Extract the [x, y] coordinate from the center of the cell holding the provided text.  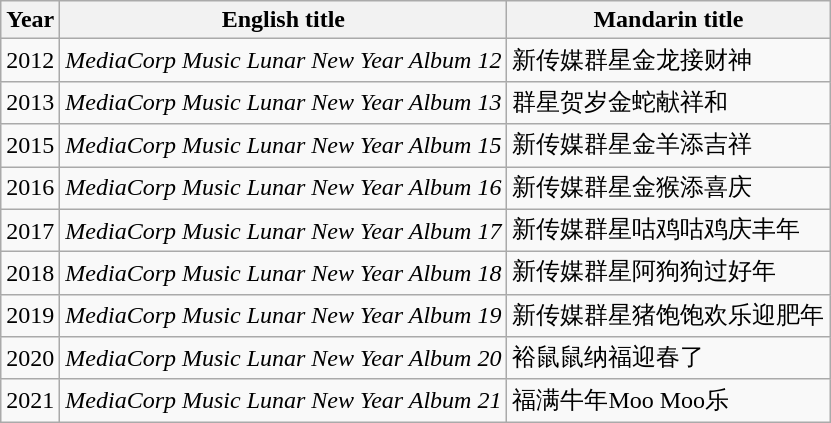
MediaCorp Music Lunar New Year Album 13 [284, 102]
MediaCorp Music Lunar New Year Album 17 [284, 230]
2012 [30, 60]
福满牛年Moo Moo乐 [668, 400]
MediaCorp Music Lunar New Year Album 12 [284, 60]
2020 [30, 358]
2019 [30, 316]
MediaCorp Music Lunar New Year Album 18 [284, 274]
English title [284, 20]
2018 [30, 274]
新传媒群星猪饱饱欢乐迎肥年 [668, 316]
2016 [30, 188]
MediaCorp Music Lunar New Year Album 19 [284, 316]
2017 [30, 230]
MediaCorp Music Lunar New Year Album 15 [284, 146]
新传媒群星阿狗狗过好年 [668, 274]
Mandarin title [668, 20]
2021 [30, 400]
2013 [30, 102]
2015 [30, 146]
群星贺岁金蛇献祥和 [668, 102]
新传媒群星咕鸡咕鸡庆丰年 [668, 230]
新传媒群星金羊添吉祥 [668, 146]
MediaCorp Music Lunar New Year Album 16 [284, 188]
MediaCorp Music Lunar New Year Album 20 [284, 358]
新传媒群星金猴添喜庆 [668, 188]
裕鼠鼠纳福迎春了 [668, 358]
Year [30, 20]
MediaCorp Music Lunar New Year Album 21 [284, 400]
新传媒群星金龙接财神 [668, 60]
